From the cell containing the given text, extract its center point as [x, y] coordinate. 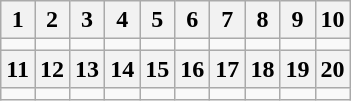
20 [332, 69]
9 [298, 20]
6 [192, 20]
14 [122, 69]
18 [262, 69]
10 [332, 20]
17 [228, 69]
13 [88, 69]
15 [158, 69]
3 [88, 20]
4 [122, 20]
11 [18, 69]
16 [192, 69]
8 [262, 20]
1 [18, 20]
7 [228, 20]
5 [158, 20]
12 [52, 69]
19 [298, 69]
2 [52, 20]
